Provide the [x, y] coordinate of the cell's center where the given text is located.  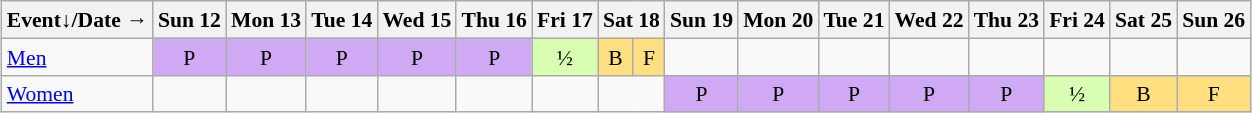
Thu 23 [1007, 20]
Men [78, 56]
Fri 17 [565, 20]
Event↓/Date → [78, 20]
Fri 24 [1077, 20]
Tue 21 [854, 20]
Wed 15 [416, 20]
Sun 19 [702, 20]
Women [78, 94]
Tue 14 [342, 20]
Mon 13 [266, 20]
Sun 12 [190, 20]
Sun 26 [1214, 20]
Thu 16 [494, 20]
Sat 18 [632, 20]
Mon 20 [778, 20]
Wed 22 [928, 20]
Sat 25 [1144, 20]
